Detect which cell encompasses the target text, then output its [x, y] center coordinate. 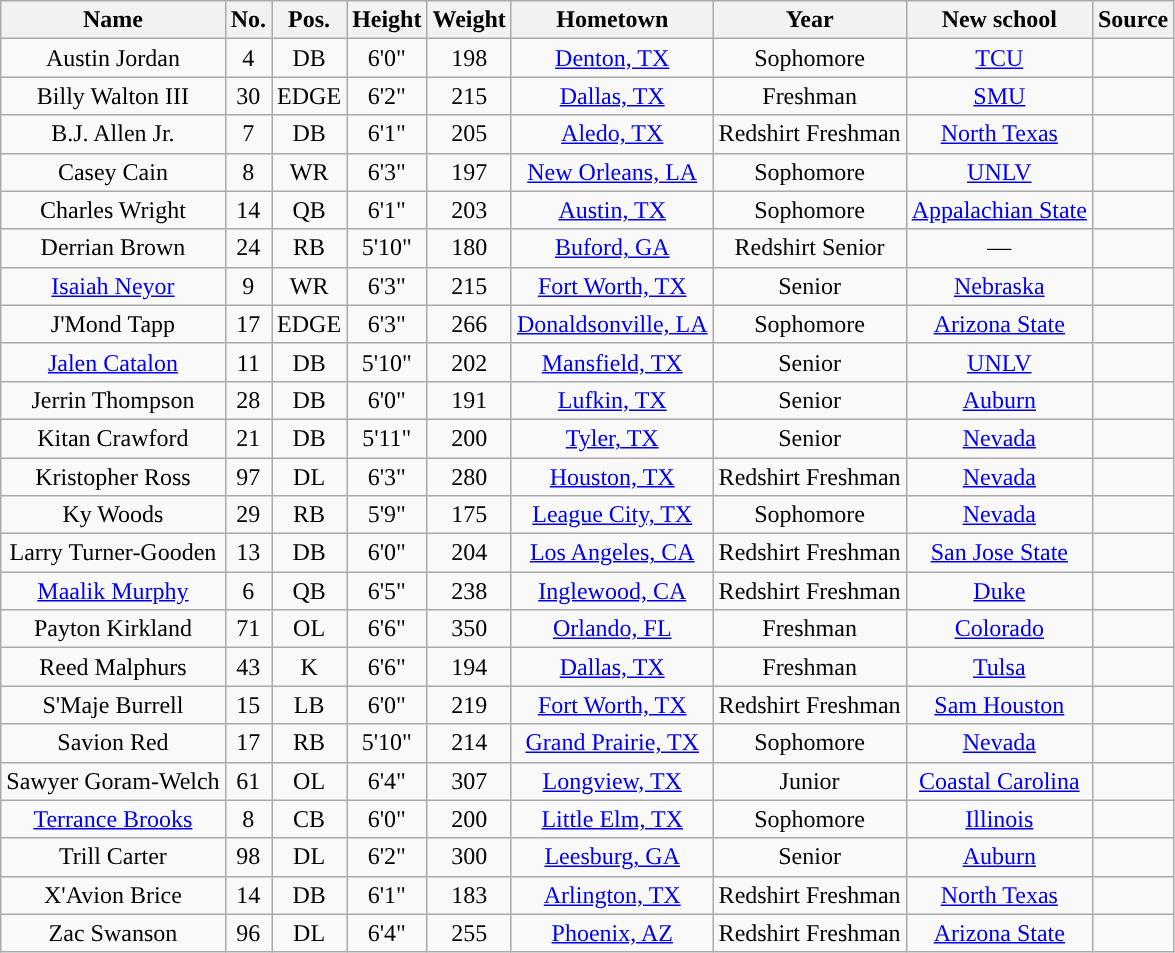
LB [310, 705]
TCU [999, 58]
Leesburg, GA [612, 857]
B.J. Allen Jr. [113, 134]
266 [469, 324]
Houston, TX [612, 477]
214 [469, 743]
Illinois [999, 819]
Duke [999, 591]
Kitan Crawford [113, 438]
13 [248, 553]
— [999, 248]
Buford, GA [612, 248]
175 [469, 515]
183 [469, 895]
Larry Turner-Gooden [113, 553]
Weight [469, 20]
96 [248, 933]
97 [248, 477]
98 [248, 857]
180 [469, 248]
Casey Cain [113, 172]
Payton Kirkland [113, 629]
New Orleans, LA [612, 172]
198 [469, 58]
194 [469, 667]
191 [469, 400]
4 [248, 58]
61 [248, 781]
24 [248, 248]
Aledo, TX [612, 134]
Billy Walton III [113, 96]
Name [113, 20]
30 [248, 96]
29 [248, 515]
204 [469, 553]
Maalik Murphy [113, 591]
7 [248, 134]
Jalen Catalon [113, 362]
Austin, TX [612, 210]
Sam Houston [999, 705]
X'Avion Brice [113, 895]
Los Angeles, CA [612, 553]
Denton, TX [612, 58]
307 [469, 781]
Charles Wright [113, 210]
Savion Red [113, 743]
Austin Jordan [113, 58]
Mansfield, TX [612, 362]
Sawyer Goram-Welch [113, 781]
43 [248, 667]
71 [248, 629]
21 [248, 438]
238 [469, 591]
Source [1132, 20]
S'Maje Burrell [113, 705]
Grand Prairie, TX [612, 743]
Derrian Brown [113, 248]
Hometown [612, 20]
Zac Swanson [113, 933]
Nebraska [999, 286]
New school [999, 20]
Redshirt Senior [810, 248]
Longview, TX [612, 781]
9 [248, 286]
202 [469, 362]
6'5" [387, 591]
CB [310, 819]
Height [387, 20]
Little Elm, TX [612, 819]
Coastal Carolina [999, 781]
Colorado [999, 629]
League City, TX [612, 515]
5'9" [387, 515]
197 [469, 172]
255 [469, 933]
15 [248, 705]
San Jose State [999, 553]
Lufkin, TX [612, 400]
Ky Woods [113, 515]
No. [248, 20]
Tyler, TX [612, 438]
SMU [999, 96]
300 [469, 857]
5'11" [387, 438]
205 [469, 134]
Reed Malphurs [113, 667]
6 [248, 591]
Kristopher Ross [113, 477]
Trill Carter [113, 857]
Arlington, TX [612, 895]
11 [248, 362]
280 [469, 477]
Phoenix, AZ [612, 933]
Year [810, 20]
203 [469, 210]
Junior [810, 781]
Pos. [310, 20]
Jerrin Thompson [113, 400]
K [310, 667]
Appalachian State [999, 210]
Orlando, FL [612, 629]
Tulsa [999, 667]
28 [248, 400]
Terrance Brooks [113, 819]
J'Mond Tapp [113, 324]
Isaiah Neyor [113, 286]
Inglewood, CA [612, 591]
219 [469, 705]
Donaldsonville, LA [612, 324]
350 [469, 629]
